Return the [X, Y] coordinate for the center point of the cell that contains the specified text.  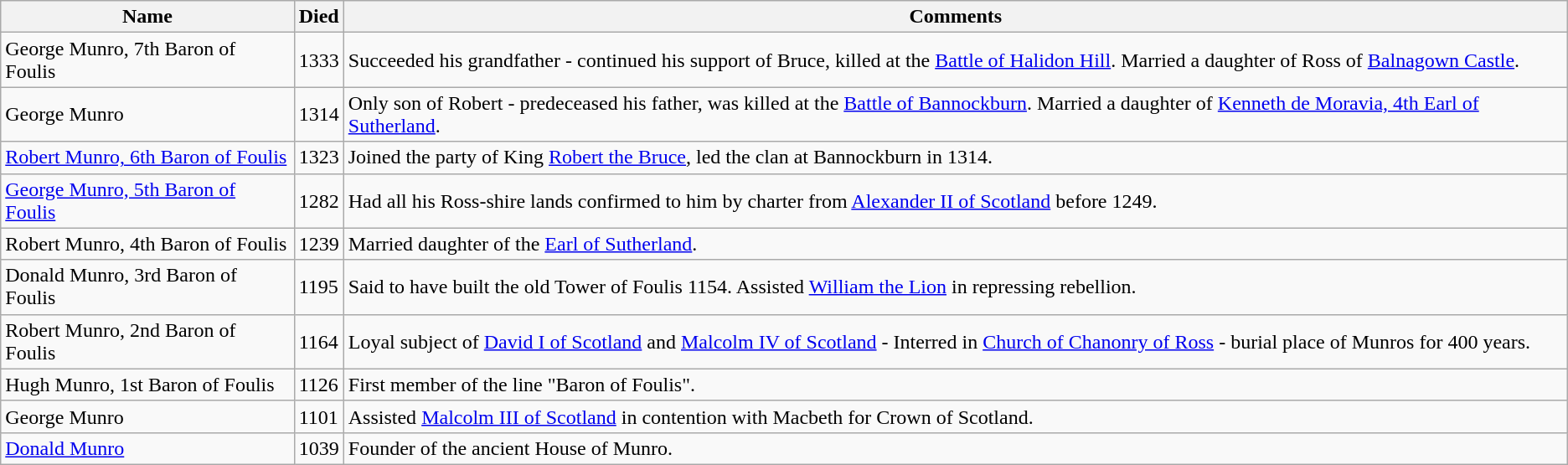
1323 [318, 158]
Married daughter of the Earl of Sutherland. [955, 244]
George Munro, 5th Baron of Foulis [147, 201]
Succeeded his grandfather - continued his support of Bruce, killed at the Battle of Halidon Hill. Married a daughter of Ross of Balnagown Castle. [955, 60]
1164 [318, 342]
Founder of the ancient House of Munro. [955, 448]
Name [147, 17]
1333 [318, 60]
Assisted Malcolm III of Scotland in contention with Macbeth for Crown of Scotland. [955, 416]
1039 [318, 448]
Said to have built the old Tower of Foulis 1154. Assisted William the Lion in repressing rebellion. [955, 287]
Had all his Ross-shire lands confirmed to him by charter from Alexander II of Scotland before 1249. [955, 201]
Joined the party of King Robert the Bruce, led the clan at Bannockburn in 1314. [955, 158]
Loyal subject of David I of Scotland and Malcolm IV of Scotland - Interred in Church of Chanonry of Ross - burial place of Munros for 400 years. [955, 342]
Robert Munro, 4th Baron of Foulis [147, 244]
First member of the line "Baron of Foulis". [955, 385]
1314 [318, 114]
Donald Munro [147, 448]
Died [318, 17]
1126 [318, 385]
Robert Munro, 2nd Baron of Foulis [147, 342]
1239 [318, 244]
Comments [955, 17]
Robert Munro, 6th Baron of Foulis [147, 158]
1101 [318, 416]
1282 [318, 201]
Hugh Munro, 1st Baron of Foulis [147, 385]
1195 [318, 287]
Donald Munro, 3rd Baron of Foulis [147, 287]
George Munro, 7th Baron of Foulis [147, 60]
